Identify which cell holds the provided text, then report its [x, y] central coordinate. 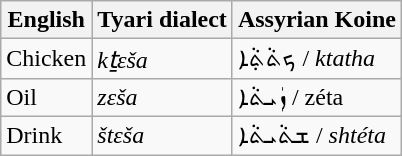
Chicken [46, 59]
kṯεša [162, 59]
Drink [46, 135]
zεša [162, 97]
English [46, 20]
Tyari dialect [162, 20]
Assyrian Koine [316, 20]
Oil [46, 97]
ܟܬܵܬ݂ܵܐ / ktatha [316, 59]
štεša [162, 135]
ܙܲܝܬܵܐ / zéta [316, 97]
ܫܬܵܝܬܵܐ / shtéta [316, 135]
